Identify which cell holds the provided text, then report its (X, Y) central coordinate. 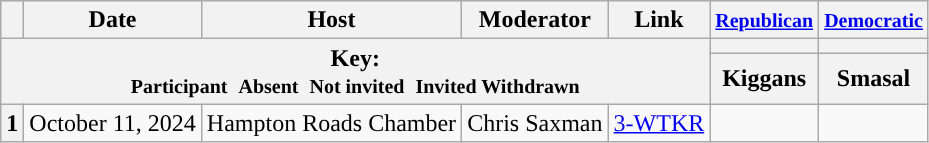
Hampton Roads Chamber (331, 123)
Date (112, 20)
Chris Saxman (535, 123)
Key: Participant Absent Not invited Invited Withdrawn (356, 72)
Kiggans (764, 78)
Moderator (535, 20)
3-WTKR (659, 123)
October 11, 2024 (112, 123)
Republican (764, 20)
1 (12, 123)
Host (331, 20)
Democratic (874, 20)
Smasal (874, 78)
Link (659, 20)
